Extract the [X, Y] coordinate from the center of the cell holding the provided text.  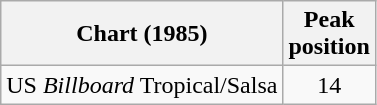
14 [329, 85]
US Billboard Tropical/Salsa [142, 85]
Peakposition [329, 34]
Chart (1985) [142, 34]
